Determine the (X, Y) coordinate at the center of the cell enclosing the given text.  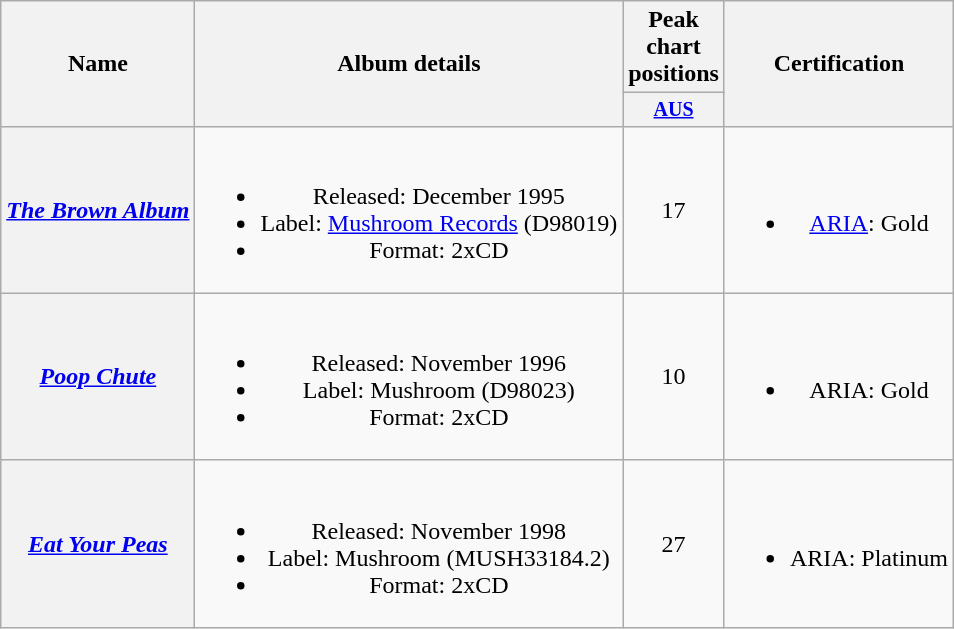
17 (674, 210)
Poop Chute (98, 376)
Album details (409, 64)
Certification (838, 64)
27 (674, 544)
Released: November 1998Label: Mushroom (MUSH33184.2)Format: 2xCD (409, 544)
Released: November 1996Label: Mushroom (D98023)Format: 2xCD (409, 376)
AUS (674, 110)
10 (674, 376)
Peak chart positions (674, 47)
The Brown Album (98, 210)
Name (98, 64)
ARIA: Platinum (838, 544)
Eat Your Peas (98, 544)
Released: December 1995Label: Mushroom Records (D98019)Format: 2xCD (409, 210)
